Return (x, y) of the center of cell containing provided text 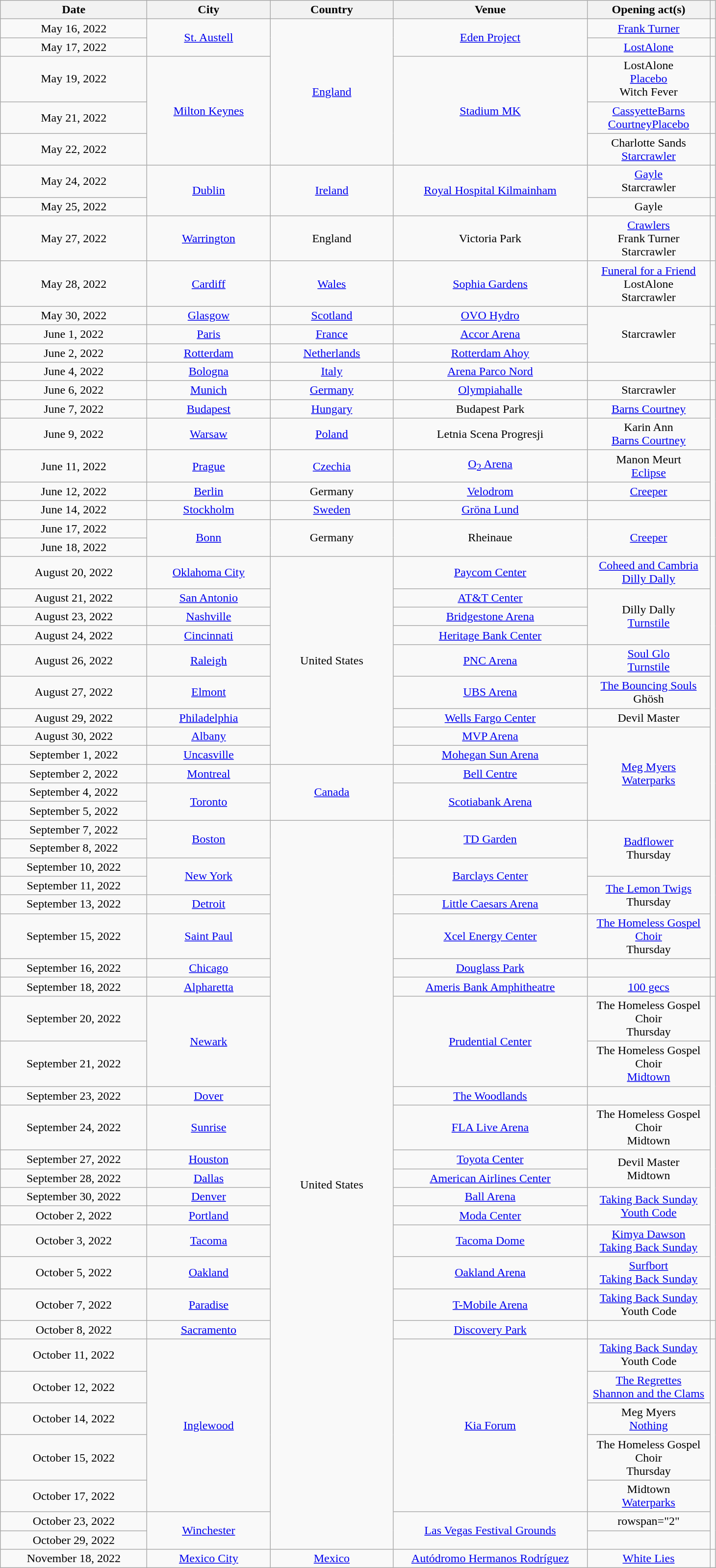
Albany (209, 736)
September 15, 2022 (74, 936)
Venue (490, 10)
UBS Arena (490, 692)
June 1, 2022 (74, 334)
May 16, 2022 (74, 28)
Barclays Center (490, 876)
September 27, 2022 (74, 1160)
St. Austell (209, 38)
Mexico (332, 1559)
Barns Courtney (648, 409)
August 24, 2022 (74, 635)
August 26, 2022 (74, 660)
Bologna (209, 372)
June 2, 2022 (74, 353)
Milton Keynes (209, 111)
Boston (209, 839)
Rotterdam (209, 353)
Discovery Park (490, 1330)
October 2, 2022 (74, 1215)
Sacramento (209, 1330)
October 15, 2022 (74, 1457)
Munich (209, 390)
September 20, 2022 (74, 1018)
Montreal (209, 774)
Rheinaue (490, 538)
TD Garden (490, 839)
June 4, 2022 (74, 372)
November 18, 2022 (74, 1559)
OVO Hydro (490, 315)
Little Caesars Arena (490, 904)
Velodrom (490, 491)
September 23, 2022 (74, 1096)
Eden Project (490, 38)
Glasgow (209, 315)
Paradise (209, 1304)
Italy (332, 372)
Oakland Arena (490, 1273)
City (209, 10)
Meg MyersNothing (648, 1419)
Rotterdam Ahoy (490, 353)
Saint Paul (209, 936)
Budapest Park (490, 409)
Oakland (209, 1273)
June 11, 2022 (74, 466)
Kia Forum (490, 1425)
Winchester (209, 1530)
White Lies (648, 1559)
May 25, 2022 (74, 206)
Coheed and CambriaDilly Dally (648, 573)
PNC Arena (490, 660)
June 18, 2022 (74, 547)
May 28, 2022 (74, 283)
Devil Master (648, 717)
Tacoma Dome (490, 1240)
Toyota Center (490, 1160)
Tacoma (209, 1240)
Hungary (332, 409)
FLA Live Arena (490, 1128)
September 1, 2022 (74, 755)
September 8, 2022 (74, 848)
100 gecs (648, 986)
September 28, 2022 (74, 1178)
Bonn (209, 538)
Victoria Park (490, 238)
October 8, 2022 (74, 1330)
Bell Centre (490, 774)
October 23, 2022 (74, 1521)
San Antonio (209, 598)
Cincinnati (209, 635)
Netherlands (332, 353)
Kimya DawsonTaking Back Sunday (648, 1240)
September 21, 2022 (74, 1063)
June 6, 2022 (74, 390)
T-Mobile Arena (490, 1304)
Wells Fargo Center (490, 717)
Las Vegas Festival Grounds (490, 1530)
Cardiff (209, 283)
The Lemon TwigsThursday (648, 895)
September 30, 2022 (74, 1197)
The Bouncing SoulsGhösh (648, 692)
Manon MeurtEclipse (648, 466)
Accor Arena (490, 334)
Moda Center (490, 1215)
September 7, 2022 (74, 830)
Oklahoma City (209, 573)
Elmont (209, 692)
September 13, 2022 (74, 904)
Inglewood (209, 1425)
August 29, 2022 (74, 717)
Portland (209, 1215)
September 4, 2022 (74, 792)
May 27, 2022 (74, 238)
October 12, 2022 (74, 1387)
Royal Hospital Kilmainham (490, 190)
September 11, 2022 (74, 885)
Scotland (332, 315)
Devil MasterMidtown (648, 1169)
June 17, 2022 (74, 529)
SurfbortTaking Back Sunday (648, 1273)
August 30, 2022 (74, 736)
Philadelphia (209, 717)
Prudential Center (490, 1041)
May 24, 2022 (74, 181)
September 2, 2022 (74, 774)
The RegrettesShannon and the Clams (648, 1387)
Country (332, 10)
May 21, 2022 (74, 118)
May 22, 2022 (74, 149)
August 20, 2022 (74, 573)
Warsaw (209, 434)
Denver (209, 1197)
September 10, 2022 (74, 867)
Detroit (209, 904)
October 3, 2022 (74, 1240)
Budapest (209, 409)
June 12, 2022 (74, 491)
O2 Arena (490, 466)
Alpharetta (209, 986)
Olympiahalle (490, 390)
Sweden (332, 510)
GayleStarcrawler (648, 181)
Dallas (209, 1178)
Chicago (209, 968)
Paris (209, 334)
Gayle (648, 206)
Meg MyersWaterparks (648, 774)
Karin AnnBarns Courtney (648, 434)
August 21, 2022 (74, 598)
Houston (209, 1160)
Berlin (209, 491)
Sophia Gardens (490, 283)
American Airlines Center (490, 1178)
September 16, 2022 (74, 968)
Paycom Center (490, 573)
Wales (332, 283)
Ireland (332, 190)
BadflowerThursday (648, 848)
Uncasville (209, 755)
LostAlonePlaceboWitch Fever (648, 79)
Poland (332, 434)
Dublin (209, 190)
Prague (209, 466)
May 19, 2022 (74, 79)
AT&T Center (490, 598)
Mohegan Sun Arena (490, 755)
rowspan="2" (648, 1521)
Frank Turner (648, 28)
October 17, 2022 (74, 1495)
Mexico City (209, 1559)
Sunrise (209, 1128)
Nashville (209, 616)
October 14, 2022 (74, 1419)
Letnia Scena Progresji (490, 434)
Soul GloTurnstile (648, 660)
September 18, 2022 (74, 986)
September 5, 2022 (74, 811)
Scotiabank Arena (490, 802)
June 14, 2022 (74, 510)
October 29, 2022 (74, 1540)
Xcel Energy Center (490, 936)
Warrington (209, 238)
MidtownWaterparks (648, 1495)
September 24, 2022 (74, 1128)
May 17, 2022 (74, 47)
LostAlone (648, 47)
CrawlersFrank TurnerStarcrawler (648, 238)
Stadium MK (490, 111)
Arena Parco Nord (490, 372)
Gröna Lund (490, 510)
May 30, 2022 (74, 315)
CassyetteBarns CourtneyPlacebo (648, 118)
France (332, 334)
Heritage Bank Center (490, 635)
MVP Arena (490, 736)
New York (209, 876)
August 27, 2022 (74, 692)
Bridgestone Arena (490, 616)
Dilly DallyTurnstile (648, 616)
October 5, 2022 (74, 1273)
June 9, 2022 (74, 434)
Dover (209, 1096)
Newark (209, 1041)
October 7, 2022 (74, 1304)
Canada (332, 792)
October 11, 2022 (74, 1355)
Date (74, 10)
Autódromo Hermanos Rodríguez (490, 1559)
Czechia (332, 466)
The Woodlands (490, 1096)
Douglass Park (490, 968)
Funeral for a FriendLostAloneStarcrawler (648, 283)
June 7, 2022 (74, 409)
Stockholm (209, 510)
Ameris Bank Amphitheatre (490, 986)
Toronto (209, 802)
Opening act(s) (648, 10)
Charlotte SandsStarcrawler (648, 149)
Raleigh (209, 660)
Ball Arena (490, 1197)
August 23, 2022 (74, 616)
